For the text-containing cell, return its midpoint in [X, Y] coordinate format. 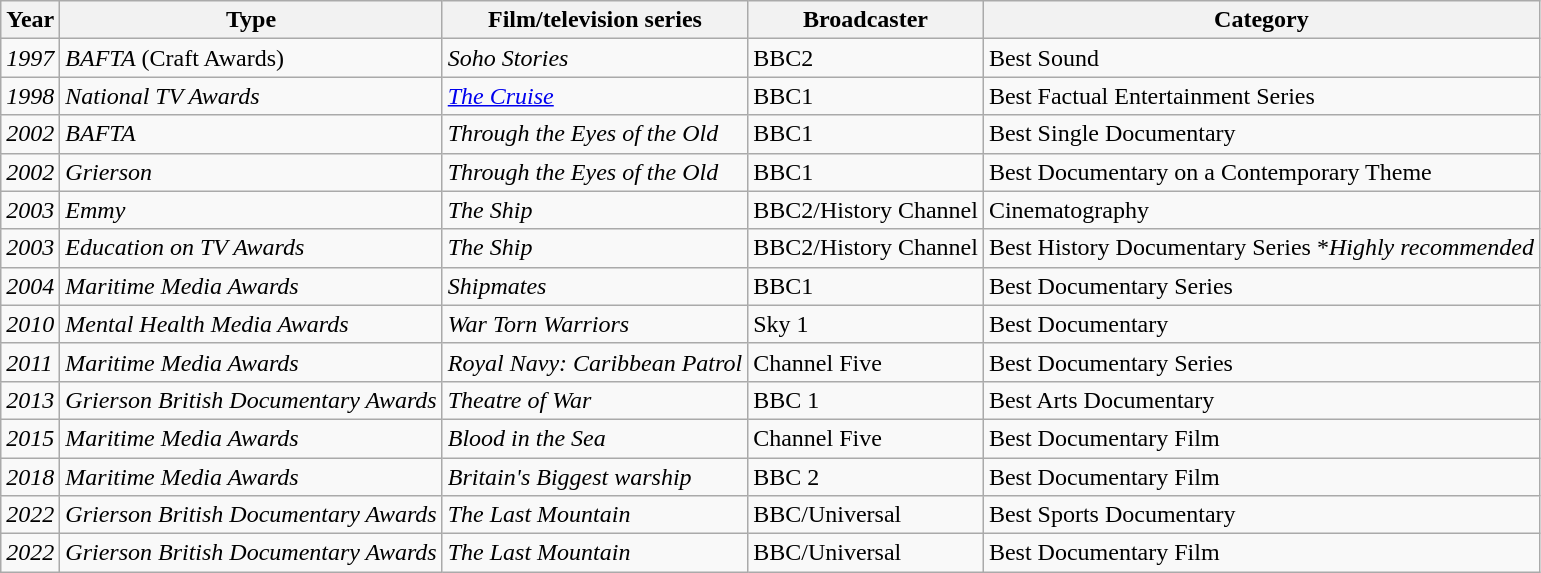
Best Single Documentary [1261, 134]
National TV Awards [251, 96]
Best Documentary on a Contemporary Theme [1261, 172]
1998 [30, 96]
Britain's Biggest warship [594, 477]
Grierson [251, 172]
Best Factual Entertainment Series [1261, 96]
2013 [30, 400]
Type [251, 20]
Emmy [251, 210]
Best Documentary [1261, 324]
BAFTA (Craft Awards) [251, 58]
Royal Navy: Caribbean Patrol [594, 362]
2011 [30, 362]
War Torn Warriors [594, 324]
Best Sound [1261, 58]
Sky 1 [866, 324]
1997 [30, 58]
Blood in the Sea [594, 438]
2004 [30, 286]
Soho Stories [594, 58]
Cinematography [1261, 210]
Film/television series [594, 20]
BBC2 [866, 58]
Broadcaster [866, 20]
BBC 1 [866, 400]
2015 [30, 438]
Theatre of War [594, 400]
Best Sports Documentary [1261, 515]
Best History Documentary Series *Highly recommended [1261, 248]
BAFTA [251, 134]
The Cruise [594, 96]
BBC 2 [866, 477]
2010 [30, 324]
Best Arts Documentary [1261, 400]
2018 [30, 477]
Shipmates [594, 286]
Mental Health Media Awards [251, 324]
Year [30, 20]
Education on TV Awards [251, 248]
Category [1261, 20]
